Extract the (X, Y) coordinate from the center of the cell holding the provided text.  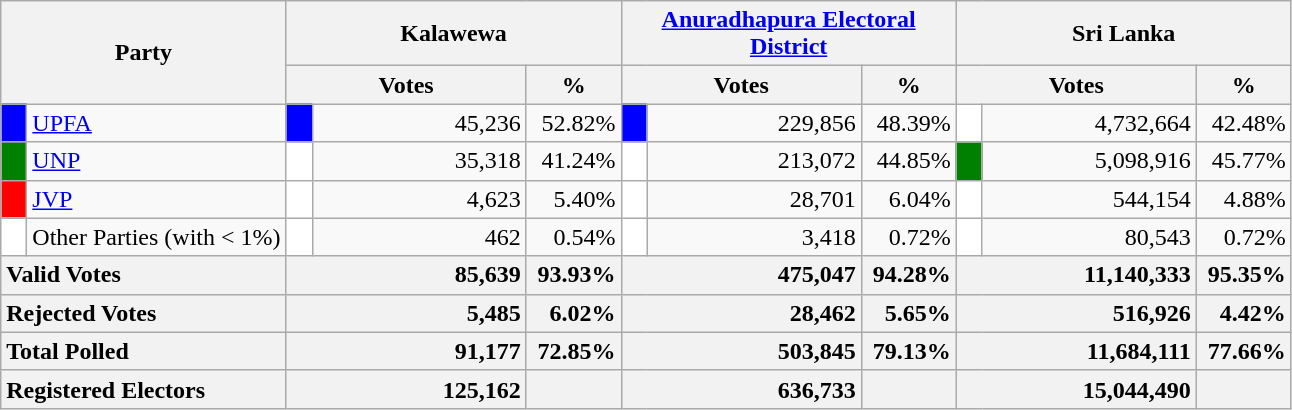
UNP (156, 161)
Sri Lanka (1124, 34)
94.28% (908, 275)
Registered Electors (144, 389)
516,926 (1076, 313)
4.88% (1244, 199)
636,733 (741, 389)
4,623 (419, 199)
15,044,490 (1076, 389)
Party (144, 52)
77.66% (1244, 351)
11,684,111 (1076, 351)
5,485 (406, 313)
0.54% (574, 237)
42.48% (1244, 123)
3,418 (754, 237)
475,047 (741, 275)
45.77% (1244, 161)
Valid Votes (144, 275)
52.82% (574, 123)
85,639 (406, 275)
6.02% (574, 313)
4,732,664 (1089, 123)
91,177 (406, 351)
5.65% (908, 313)
213,072 (754, 161)
JVP (156, 199)
5.40% (574, 199)
503,845 (741, 351)
Rejected Votes (144, 313)
544,154 (1089, 199)
48.39% (908, 123)
6.04% (908, 199)
35,318 (419, 161)
79.13% (908, 351)
125,162 (406, 389)
Total Polled (144, 351)
Anuradhapura Electoral District (788, 34)
5,098,916 (1089, 161)
72.85% (574, 351)
45,236 (419, 123)
93.93% (574, 275)
Other Parties (with < 1%) (156, 237)
41.24% (574, 161)
28,462 (741, 313)
4.42% (1244, 313)
229,856 (754, 123)
Kalawewa (454, 34)
11,140,333 (1076, 275)
44.85% (908, 161)
462 (419, 237)
80,543 (1089, 237)
28,701 (754, 199)
95.35% (1244, 275)
UPFA (156, 123)
